From the cell containing the given text, extract its center point as (X, Y) coordinate. 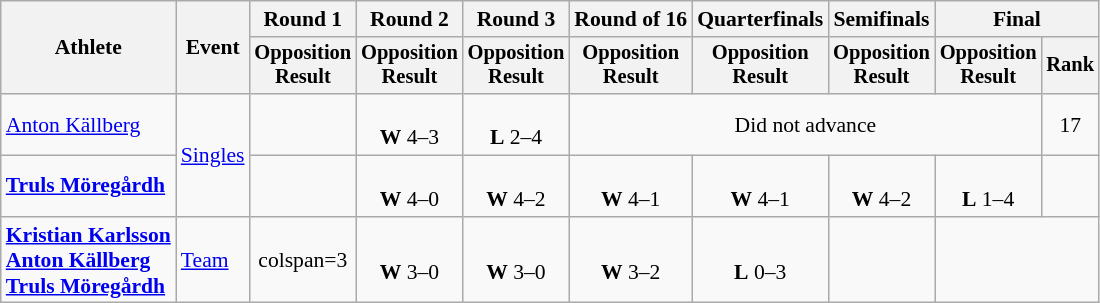
Final (1017, 19)
Round of 16 (630, 19)
Athlete (88, 48)
Event (213, 48)
Quarterfinals (760, 19)
Truls Möregårdh (88, 186)
Did not advance (805, 124)
L 1–4 (988, 186)
W 4–0 (410, 186)
Round 1 (304, 19)
L 2–4 (516, 124)
17 (1070, 124)
Rank (1070, 66)
Anton Källberg (88, 124)
Round 2 (410, 19)
Singles (213, 155)
W 4–3 (410, 124)
Semifinals (882, 19)
Round 3 (516, 19)
